Return [X, Y] of the center of cell containing provided text 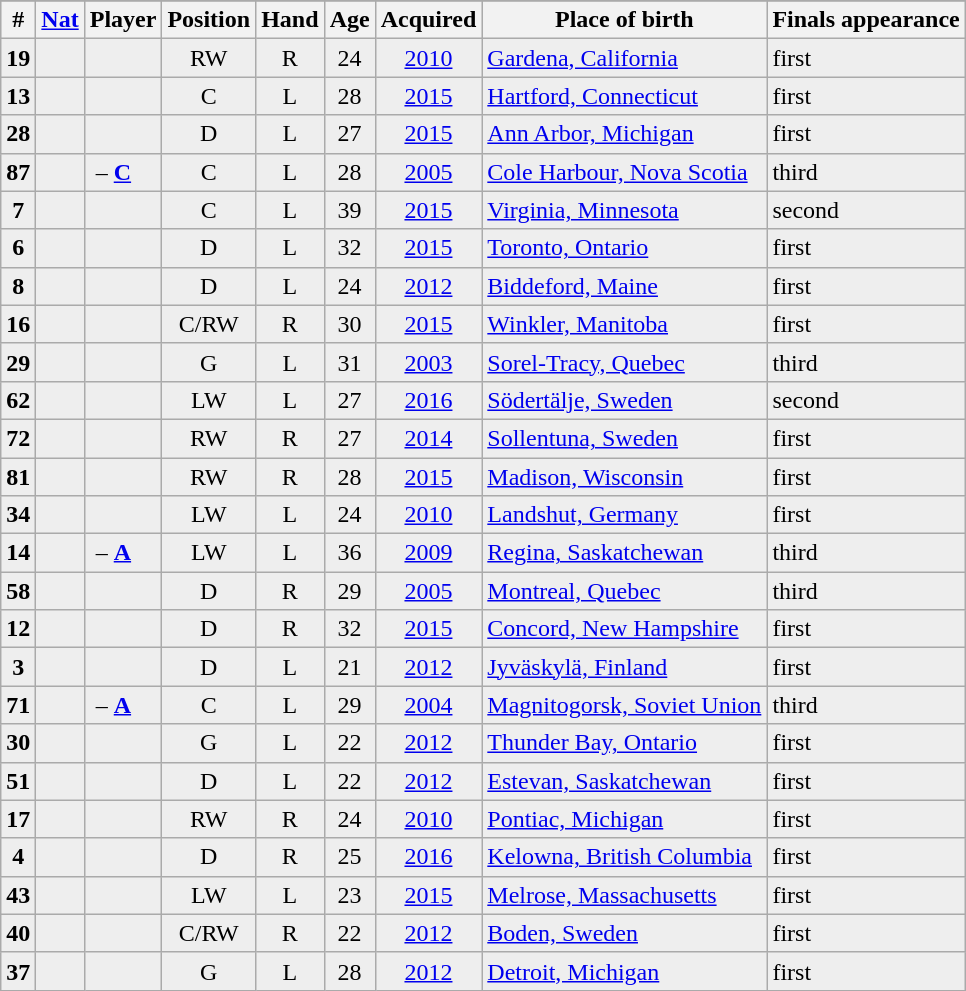
Cole Harbour, Nova Scotia [624, 172]
25 [350, 857]
8 [18, 286]
Place of birth [624, 20]
51 [18, 781]
58 [18, 591]
– C [123, 172]
Ann Arbor, Michigan [624, 134]
Hartford, Connecticut [624, 96]
2003 [428, 362]
2014 [428, 438]
2009 [428, 553]
Winkler, Manitoba [624, 324]
Concord, New Hampshire [624, 629]
Position [209, 20]
Acquired [428, 20]
# [18, 20]
19 [18, 58]
Magnitogorsk, Soviet Union [624, 705]
Toronto, Ontario [624, 248]
39 [350, 210]
Estevan, Saskatchewan [624, 781]
Landshut, Germany [624, 515]
Nat [60, 20]
Pontiac, Michigan [624, 819]
Hand [290, 20]
21 [350, 667]
Sollentuna, Sweden [624, 438]
37 [18, 971]
71 [18, 705]
Regina, Saskatchewan [624, 553]
14 [18, 553]
Gardena, California [624, 58]
Sorel-Tracy, Quebec [624, 362]
2004 [428, 705]
Biddeford, Maine [624, 286]
Jyväskylä, Finland [624, 667]
81 [18, 477]
Boden, Sweden [624, 933]
72 [18, 438]
40 [18, 933]
17 [18, 819]
Detroit, Michigan [624, 971]
36 [350, 553]
4 [18, 857]
7 [18, 210]
Montreal, Quebec [624, 591]
43 [18, 895]
31 [350, 362]
Kelowna, British Columbia [624, 857]
23 [350, 895]
3 [18, 667]
Finals appearance [866, 20]
Melrose, Massachusetts [624, 895]
6 [18, 248]
Virginia, Minnesota [624, 210]
16 [18, 324]
87 [18, 172]
Player [123, 20]
34 [18, 515]
Age [350, 20]
62 [18, 400]
Södertälje, Sweden [624, 400]
Madison, Wisconsin [624, 477]
13 [18, 96]
12 [18, 629]
Thunder Bay, Ontario [624, 743]
